Detect which cell encompasses the target text, then output its (X, Y) center coordinate. 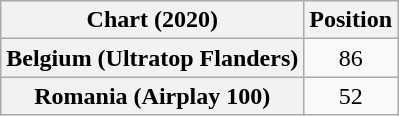
Romania (Airplay 100) (152, 96)
86 (351, 58)
52 (351, 96)
Chart (2020) (152, 20)
Belgium (Ultratop Flanders) (152, 58)
Position (351, 20)
